From the cell containing the given text, extract its center point as [x, y] coordinate. 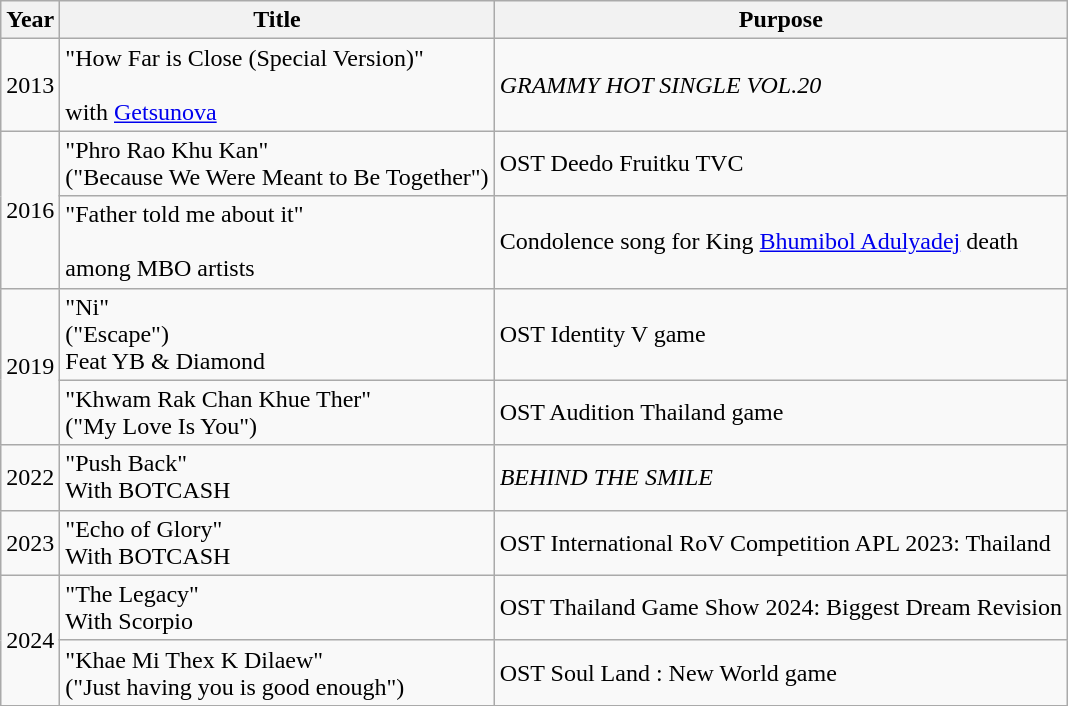
"Phro Rao Khu Kan" ("Because We Were Meant to Be Together") [277, 164]
"Khwam Rak Chan Khue Ther" ("My Love Is You") [277, 412]
OST Soul Land : New World game [780, 672]
2024 [30, 640]
Year [30, 20]
2013 [30, 85]
2022 [30, 478]
"Khae Mi Thex K Dilaew" ("Just having you is good enough") [277, 672]
OST Deedo Fruitku TVC [780, 164]
Purpose [780, 20]
2019 [30, 366]
Condolence song for King Bhumibol Adulyadej death [780, 242]
2023 [30, 542]
OST International RoV Competition APL 2023: Thailand [780, 542]
"Echo of Glory" With BOTCASH [277, 542]
OST Audition Thailand game [780, 412]
OST Thailand Game Show 2024: Biggest Dream Revision [780, 608]
"The Legacy" With Scorpio [277, 608]
2016 [30, 210]
"Ni" ("Escape")Feat YB & Diamond [277, 334]
"Push Back" With BOTCASH [277, 478]
"Father told me about it" among MBO artists [277, 242]
"How Far is Close (Special Version)" with Getsunova [277, 85]
Title [277, 20]
BEHIND THE SMILE [780, 478]
OST Identity V game [780, 334]
GRAMMY HOT SINGLE VOL.20 [780, 85]
